Determine the [x, y] coordinate at the center of the cell enclosing the given text.  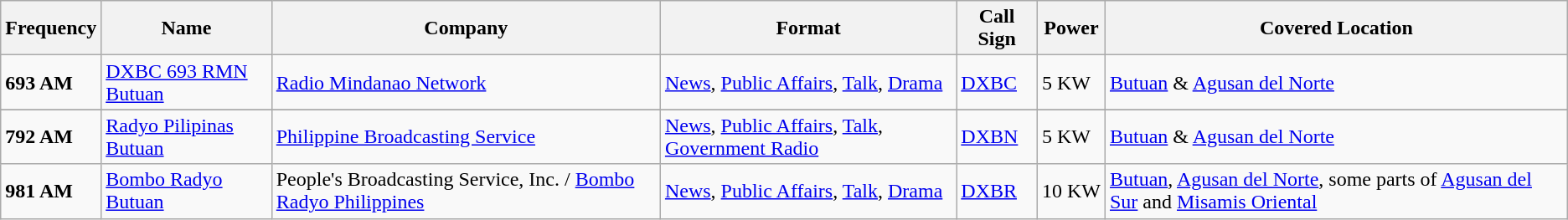
DXBC [997, 82]
Bombo Radyo Butuan [187, 191]
Power [1070, 28]
693 AM [51, 82]
Format [807, 28]
Name [187, 28]
Covered Location [1336, 28]
Radio Mindanao Network [466, 82]
News, Public Affairs, Talk, Government Radio [807, 137]
Frequency [51, 28]
Radyo Pilipinas Butuan [187, 137]
10 KW [1070, 191]
DXBR [997, 191]
Butuan, Agusan del Norte, some parts of Agusan del Sur and Misamis Oriental [1336, 191]
DXBC 693 RMN Butuan [187, 82]
DXBN [997, 137]
792 AM [51, 137]
People's Broadcasting Service, Inc. / Bombo Radyo Philippines [466, 191]
Call Sign [997, 28]
Company [466, 28]
981 AM [51, 191]
Philippine Broadcasting Service [466, 137]
